Capture the cell that displays the provided text and extract its (x, y) central coordinate. 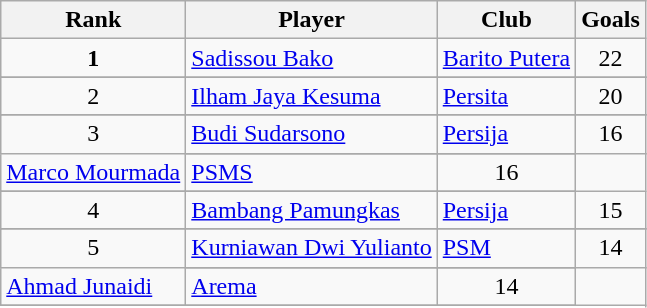
Club (506, 20)
Goals (611, 20)
Marco Mourmada (94, 172)
2 (94, 96)
20 (611, 96)
Budi Sudarsono (312, 134)
PSM (506, 248)
4 (94, 210)
Barito Putera (506, 58)
1 (94, 58)
Rank (94, 20)
Ilham Jaya Kesuma (312, 96)
Sadissou Bako (312, 58)
22 (611, 58)
Ahmad Junaidi (94, 286)
Bambang Pamungkas (312, 210)
5 (94, 248)
Player (312, 20)
3 (94, 134)
Persita (506, 96)
Kurniawan Dwi Yulianto (312, 248)
15 (611, 210)
Arema (312, 286)
PSMS (312, 172)
